Return (X, Y) of the center of cell containing provided text 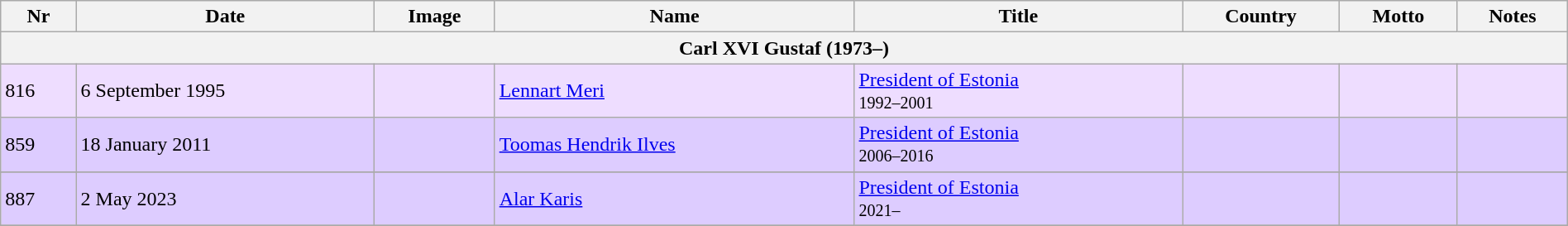
Toomas Hendrik Ilves (675, 144)
Nr (38, 17)
2 May 2023 (225, 199)
Date (225, 17)
President of Estonia1992–2001 (1019, 91)
Title (1019, 17)
816 (38, 91)
Alar Karis (675, 199)
President of Estonia2021– (1019, 199)
18 January 2011 (225, 144)
Image (435, 17)
6 September 1995 (225, 91)
859 (38, 144)
Motto (1398, 17)
Name (675, 17)
Notes (1512, 17)
Country (1261, 17)
Lennart Meri (675, 91)
President of Estonia2006–2016 (1019, 144)
887 (38, 199)
Carl XVI Gustaf (1973–) (784, 48)
